Detect which cell encompasses the target text, then output its (X, Y) center coordinate. 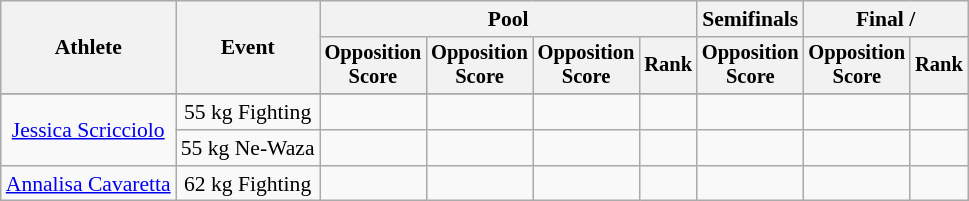
Jessica Scricciolo (88, 130)
Final / (886, 19)
55 kg Ne-Waza (248, 148)
Pool (508, 19)
Event (248, 48)
Athlete (88, 48)
55 kg Fighting (248, 112)
Semifinals (750, 19)
